Determine the (x, y) coordinate at the center of the cell enclosing the given text.  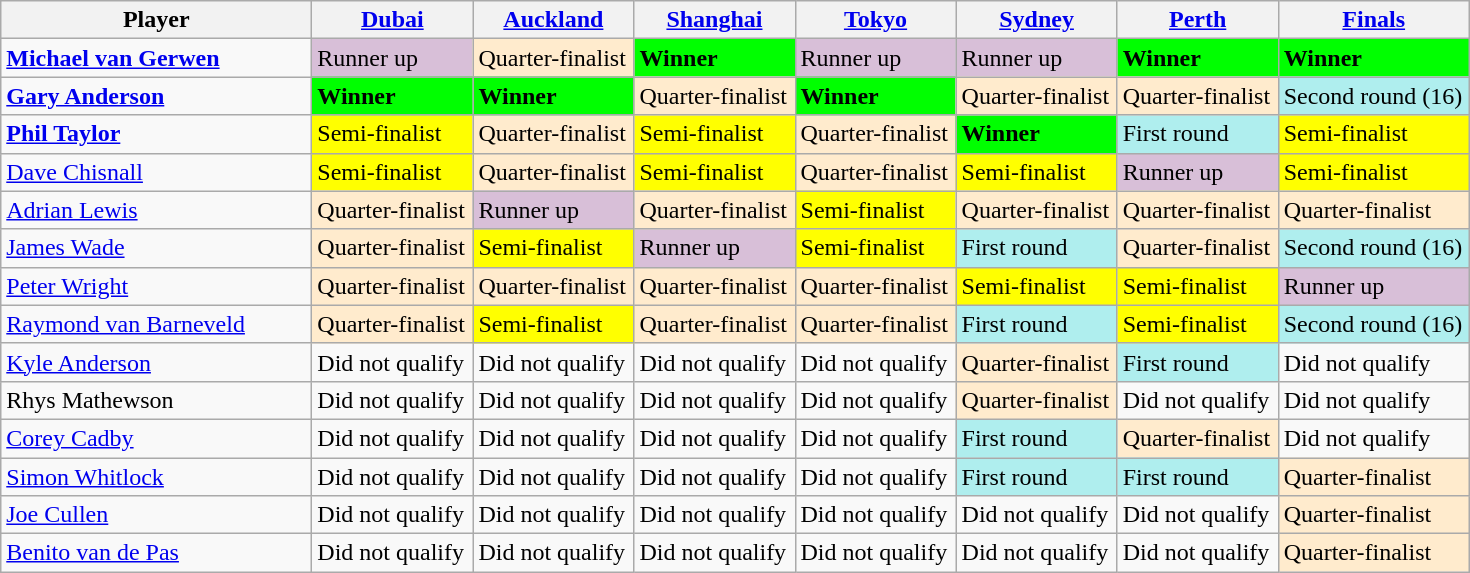
Auckland (554, 20)
Raymond van Barneveld (156, 324)
Tokyo (876, 20)
Shanghai (714, 20)
James Wade (156, 248)
Sydney (1036, 20)
Michael van Gerwen (156, 58)
Phil Taylor (156, 134)
Perth (1198, 20)
Dubai (392, 20)
Adrian Lewis (156, 210)
Kyle Anderson (156, 362)
Corey Cadby (156, 438)
Peter Wright (156, 286)
Gary Anderson (156, 96)
Finals (1374, 20)
Simon Whitlock (156, 477)
Rhys Mathewson (156, 400)
Benito van de Pas (156, 553)
Player (156, 20)
Joe Cullen (156, 515)
Dave Chisnall (156, 172)
